Determine the [X, Y] coordinate at the center of the cell enclosing the given text.  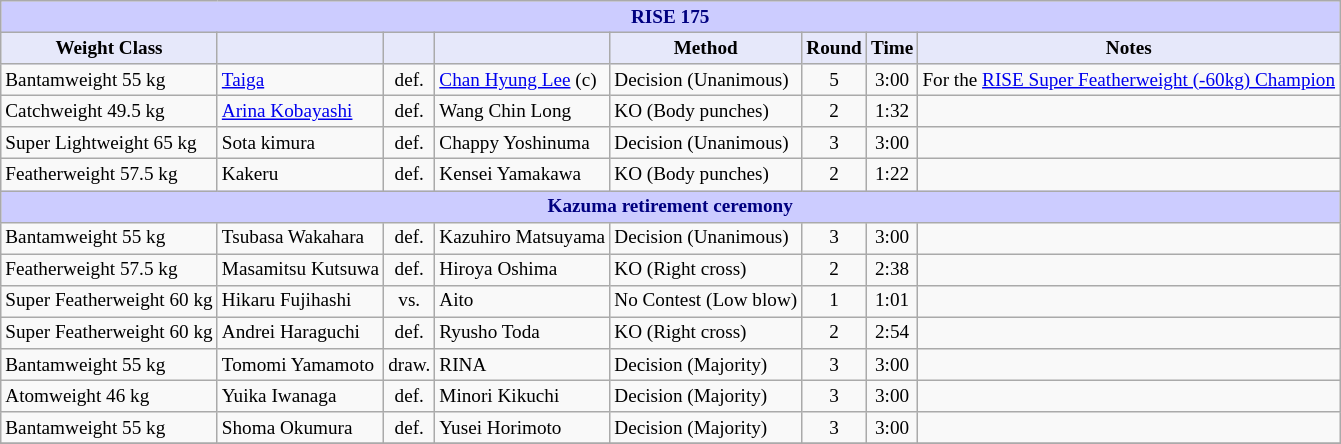
Chan Hyung Lee (c) [522, 80]
Minori Kikuchi [522, 396]
Super Lightweight 65 kg [110, 143]
Wang Chin Long [522, 111]
2:54 [892, 333]
Chappy Yoshinuma [522, 143]
Hikaru Fujihashi [300, 301]
RINA [522, 365]
Ryusho Toda [522, 333]
Yuika Iwanaga [300, 396]
1:22 [892, 175]
draw. [410, 365]
Taiga [300, 80]
No Contest (Low blow) [706, 301]
Weight Class [110, 48]
Kensei Yamakawa [522, 175]
Yusei Horimoto [522, 428]
1 [834, 301]
Kakeru [300, 175]
Method [706, 48]
Arina Kobayashi [300, 111]
Andrei Haraguchi [300, 333]
Notes [1129, 48]
For the RISE Super Featherweight (-60kg) Champion [1129, 80]
Aito [522, 301]
Catchweight 49.5 kg [110, 111]
Kazuma retirement ceremony [670, 206]
Round [834, 48]
Tomomi Yamamoto [300, 365]
Time [892, 48]
Shoma Okumura [300, 428]
Sota kimura [300, 143]
1:32 [892, 111]
vs. [410, 301]
RISE 175 [670, 17]
5 [834, 80]
Tsubasa Wakahara [300, 238]
Hiroya Oshima [522, 270]
Masamitsu Kutsuwa [300, 270]
1:01 [892, 301]
Atomweight 46 kg [110, 396]
2:38 [892, 270]
Kazuhiro Matsuyama [522, 238]
